Return the (X, Y) coordinate for the center point of the cell that contains the specified text.  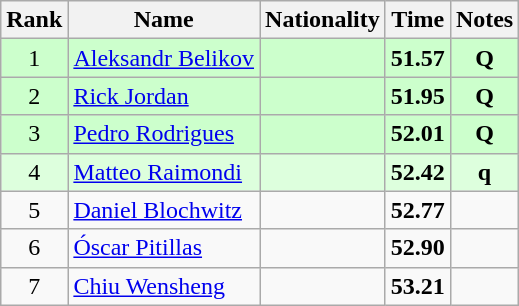
52.01 (418, 134)
7 (34, 286)
52.42 (418, 172)
q (484, 172)
51.95 (418, 96)
2 (34, 96)
4 (34, 172)
52.77 (418, 210)
Rick Jordan (164, 96)
Time (418, 20)
3 (34, 134)
Matteo Raimondi (164, 172)
Notes (484, 20)
51.57 (418, 58)
Rank (34, 20)
Pedro Rodrigues (164, 134)
Chiu Wensheng (164, 286)
52.90 (418, 248)
53.21 (418, 286)
6 (34, 248)
Name (164, 20)
Daniel Blochwitz (164, 210)
Óscar Pitillas (164, 248)
Aleksandr Belikov (164, 58)
Nationality (323, 20)
5 (34, 210)
1 (34, 58)
